From the cell containing the given text, extract its center point as (X, Y) coordinate. 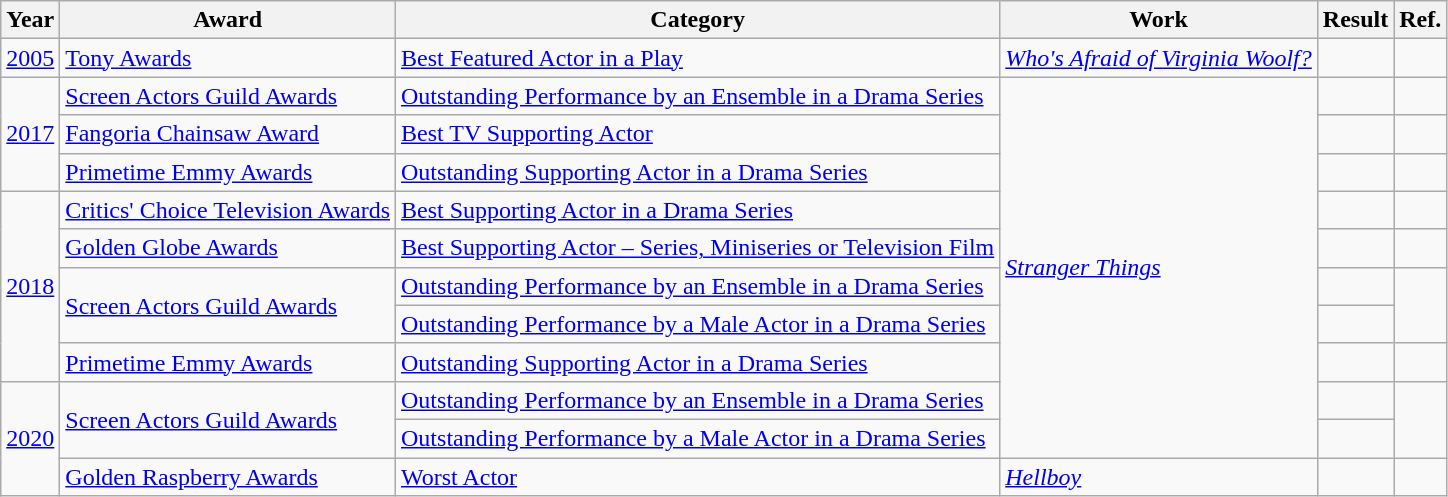
2020 (30, 438)
Category (698, 20)
Year (30, 20)
Best TV Supporting Actor (698, 134)
Fangoria Chainsaw Award (228, 134)
Tony Awards (228, 58)
Worst Actor (698, 477)
Result (1355, 20)
Best Featured Actor in a Play (698, 58)
Hellboy (1159, 477)
Golden Raspberry Awards (228, 477)
Who's Afraid of Virginia Woolf? (1159, 58)
Work (1159, 20)
2005 (30, 58)
Stranger Things (1159, 268)
Critics' Choice Television Awards (228, 210)
Award (228, 20)
Ref. (1420, 20)
Golden Globe Awards (228, 248)
Best Supporting Actor in a Drama Series (698, 210)
2017 (30, 134)
Best Supporting Actor – Series, Miniseries or Television Film (698, 248)
2018 (30, 286)
